For the text-containing cell, return its midpoint in (x, y) coordinate format. 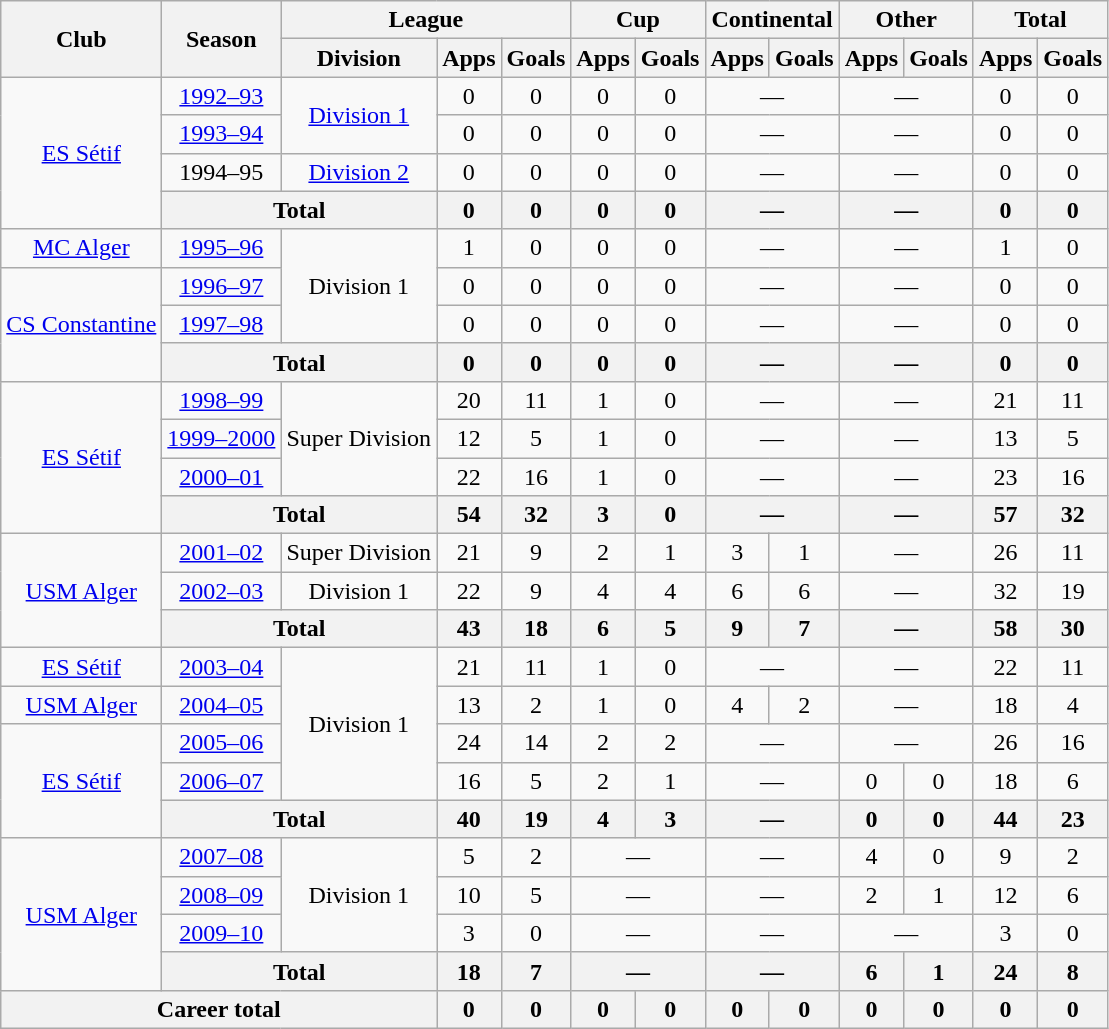
1996–97 (222, 286)
CS Constantine (82, 324)
1998–99 (222, 400)
Other (906, 20)
14 (536, 743)
Division 2 (359, 172)
2004–05 (222, 705)
30 (1073, 629)
1994–95 (222, 172)
2009–10 (222, 933)
2007–08 (222, 857)
Division (359, 58)
2000–01 (222, 477)
8 (1073, 971)
League (426, 20)
Season (222, 39)
1993–94 (222, 134)
54 (469, 515)
20 (469, 400)
40 (469, 819)
Cup (638, 20)
Continental (772, 20)
1997–98 (222, 324)
2006–07 (222, 781)
MC Alger (82, 248)
Club (82, 39)
2001–02 (222, 553)
2008–09 (222, 895)
58 (1005, 629)
1992–93 (222, 96)
44 (1005, 819)
57 (1005, 515)
2002–03 (222, 591)
1995–96 (222, 248)
Career total (219, 1009)
1999–2000 (222, 438)
43 (469, 629)
2005–06 (222, 743)
2003–04 (222, 667)
10 (469, 895)
